Detect which cell encompasses the target text, then output its [X, Y] center coordinate. 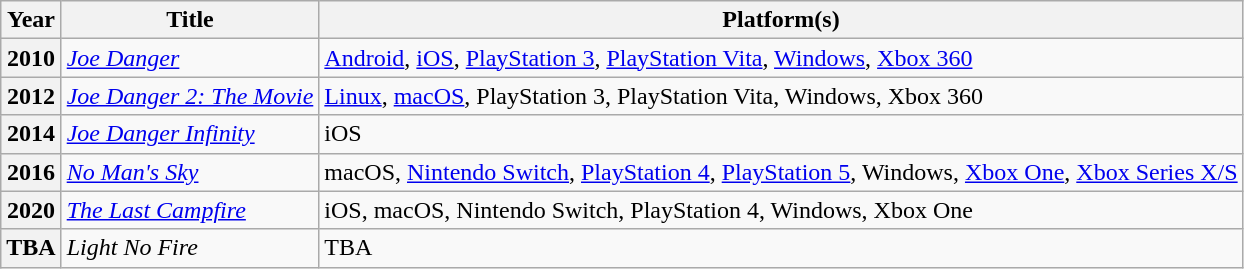
Platform(s) [781, 20]
Joe Danger Infinity [190, 134]
2010 [31, 58]
2016 [31, 172]
2020 [31, 210]
Joe Danger 2: The Movie [190, 96]
2012 [31, 96]
Linux, macOS, PlayStation 3, PlayStation Vita, Windows, Xbox 360 [781, 96]
The Last Campfire [190, 210]
No Man's Sky [190, 172]
Joe Danger [190, 58]
iOS, macOS, Nintendo Switch, PlayStation 4, Windows, Xbox One [781, 210]
Title [190, 20]
iOS [781, 134]
Android, iOS, PlayStation 3, PlayStation Vita, Windows, Xbox 360 [781, 58]
Light No Fire [190, 248]
2014 [31, 134]
Year [31, 20]
macOS, Nintendo Switch, PlayStation 4, PlayStation 5, Windows, Xbox One, Xbox Series X/S [781, 172]
